Return (X, Y) of the center of cell containing provided text 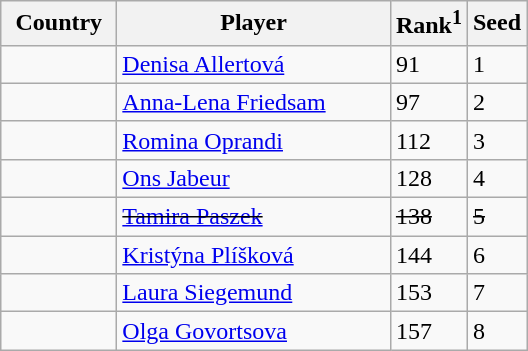
Country (59, 24)
Romina Oprandi (254, 140)
Rank1 (428, 24)
Laura Siegemund (254, 293)
138 (428, 217)
4 (496, 178)
Tamira Paszek (254, 217)
112 (428, 140)
Seed (496, 24)
157 (428, 331)
8 (496, 331)
1 (496, 64)
144 (428, 255)
3 (496, 140)
Ons Jabeur (254, 178)
2 (496, 102)
Denisa Allertová (254, 64)
Kristýna Plíšková (254, 255)
Player (254, 24)
5 (496, 217)
97 (428, 102)
128 (428, 178)
153 (428, 293)
Olga Govortsova (254, 331)
7 (496, 293)
Anna-Lena Friedsam (254, 102)
6 (496, 255)
91 (428, 64)
